For the text-containing cell, return its midpoint in [X, Y] coordinate format. 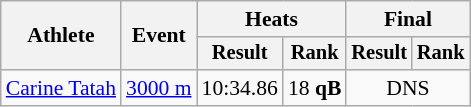
10:34.86 [240, 88]
Heats [272, 19]
Final [408, 19]
Athlete [61, 36]
DNS [408, 88]
18 qB [315, 88]
Carine Tatah [61, 88]
Event [158, 36]
3000 m [158, 88]
